Locate the cell with the specified text and output its [x, y] center coordinate. 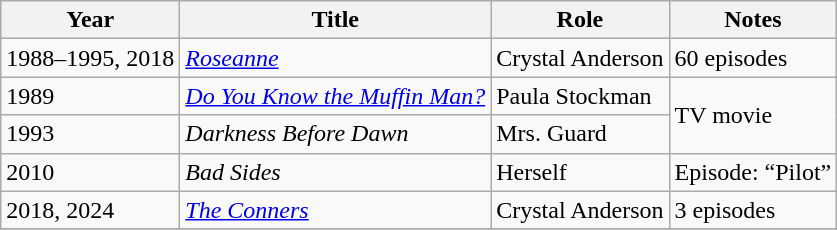
1993 [90, 134]
Episode: “Pilot” [753, 172]
Year [90, 20]
2018, 2024 [90, 210]
Notes [753, 20]
The Conners [336, 210]
1989 [90, 96]
Role [580, 20]
Paula Stockman [580, 96]
3 episodes [753, 210]
1988–1995, 2018 [90, 58]
Herself [580, 172]
2010 [90, 172]
Title [336, 20]
60 episodes [753, 58]
Darkness Before Dawn [336, 134]
TV movie [753, 115]
Roseanne [336, 58]
Bad Sides [336, 172]
Mrs. Guard [580, 134]
Do You Know the Muffin Man? [336, 96]
